Return the [X, Y] coordinate for the center point of the cell that contains the specified text.  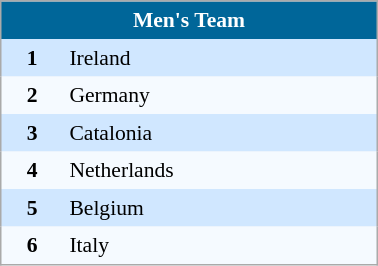
Belgium [220, 208]
Catalonia [220, 133]
Netherlands [220, 171]
2 [32, 95]
1 [32, 58]
Germany [220, 95]
3 [32, 133]
Italy [220, 245]
Men's Team [189, 20]
Ireland [220, 58]
4 [32, 171]
6 [32, 245]
5 [32, 208]
